Capture the cell that displays the provided text and extract its (x, y) central coordinate. 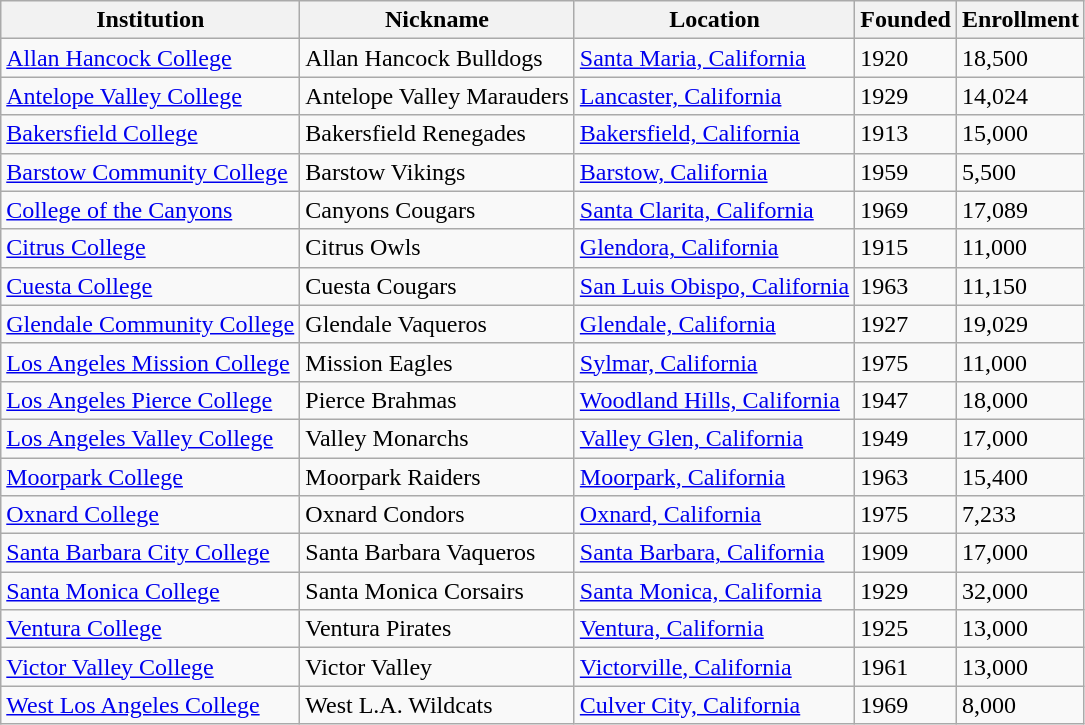
Ventura, California (714, 629)
Canyons Cougars (438, 210)
1920 (906, 58)
West Los Angeles College (150, 705)
Ventura Pirates (438, 629)
1927 (906, 324)
Santa Monica College (150, 591)
Bakersfield Renegades (438, 134)
Los Angeles Mission College (150, 362)
8,000 (1020, 705)
18,500 (1020, 58)
Pierce Brahmas (438, 400)
Location (714, 20)
Citrus College (150, 248)
Allan Hancock College (150, 58)
Santa Barbara, California (714, 553)
San Luis Obispo, California (714, 286)
32,000 (1020, 591)
Moorpark, California (714, 477)
Santa Barbara City College (150, 553)
Bakersfield, California (714, 134)
Cuesta Cougars (438, 286)
Sylmar, California (714, 362)
1949 (906, 438)
Glendale Community College (150, 324)
Victorville, California (714, 667)
1961 (906, 667)
Barstow Vikings (438, 172)
7,233 (1020, 515)
1925 (906, 629)
Founded (906, 20)
West L.A. Wildcats (438, 705)
11,150 (1020, 286)
Moorpark College (150, 477)
Lancaster, California (714, 96)
Woodland Hills, California (714, 400)
Nickname (438, 20)
1915 (906, 248)
Santa Maria, California (714, 58)
Culver City, California (714, 705)
Allan Hancock Bulldogs (438, 58)
Victor Valley College (150, 667)
1909 (906, 553)
Santa Barbara Vaqueros (438, 553)
Glendale Vaqueros (438, 324)
Los Angeles Valley College (150, 438)
Glendale, California (714, 324)
Citrus Owls (438, 248)
Oxnard College (150, 515)
Glendora, California (714, 248)
Los Angeles Pierce College (150, 400)
Victor Valley (438, 667)
College of the Canyons (150, 210)
Santa Monica Corsairs (438, 591)
1913 (906, 134)
Antelope Valley Marauders (438, 96)
5,500 (1020, 172)
14,024 (1020, 96)
19,029 (1020, 324)
Valley Monarchs (438, 438)
Oxnard, California (714, 515)
Antelope Valley College (150, 96)
1959 (906, 172)
Institution (150, 20)
Santa Clarita, California (714, 210)
Barstow, California (714, 172)
15,400 (1020, 477)
Cuesta College (150, 286)
Barstow Community College (150, 172)
Oxnard Condors (438, 515)
15,000 (1020, 134)
1947 (906, 400)
17,089 (1020, 210)
Santa Monica, California (714, 591)
Valley Glen, California (714, 438)
Moorpark Raiders (438, 477)
Bakersfield College (150, 134)
Mission Eagles (438, 362)
Ventura College (150, 629)
18,000 (1020, 400)
Enrollment (1020, 20)
